Identify which cell holds the provided text, then report its [x, y] central coordinate. 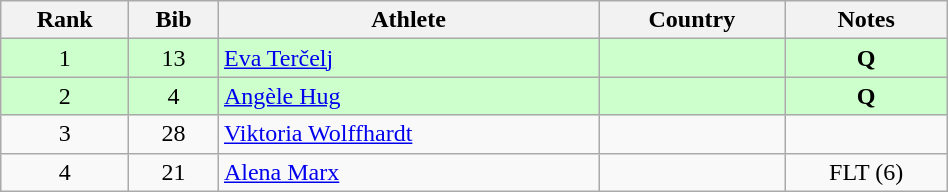
FLT (6) [866, 172]
Alena Marx [408, 172]
Angèle Hug [408, 96]
Bib [174, 20]
28 [174, 134]
3 [65, 134]
1 [65, 58]
Notes [866, 20]
2 [65, 96]
Viktoria Wolffhardt [408, 134]
Athlete [408, 20]
13 [174, 58]
21 [174, 172]
Eva Terčelj [408, 58]
Country [692, 20]
Rank [65, 20]
